Pinpoint the cell where the given text exists, returning its [X, Y] midpoint coordinate. 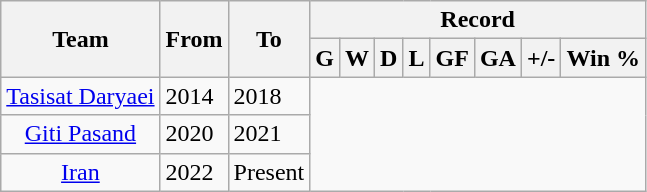
To [269, 39]
L [416, 58]
D [389, 58]
GA [498, 58]
W [356, 58]
Record [478, 20]
Win % [604, 58]
2020 [194, 134]
Iran [80, 172]
2018 [269, 96]
2021 [269, 134]
Tasisat Daryaei [80, 96]
Team [80, 39]
G [325, 58]
+/- [540, 58]
2014 [194, 96]
GF [452, 58]
2022 [194, 172]
Present [269, 172]
From [194, 39]
Giti Pasand [80, 134]
